Scan for the cell matching the given text and deliver its [X, Y] coordinate at center. 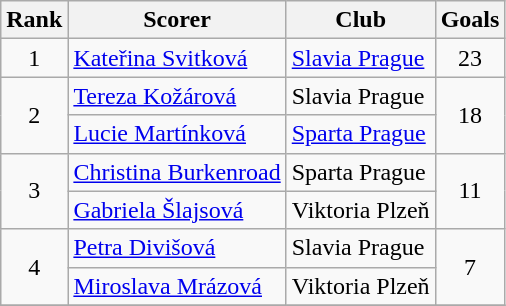
Petra Divišová [177, 248]
Miroslava Mrázová [177, 286]
Club [360, 20]
Christina Burkenroad [177, 172]
Rank [34, 20]
Gabriela Šlajsová [177, 210]
2 [34, 115]
7 [470, 267]
Scorer [177, 20]
Tereza Kožárová [177, 96]
Goals [470, 20]
11 [470, 191]
Kateřina Svitková [177, 58]
23 [470, 58]
4 [34, 267]
Lucie Martínková [177, 134]
1 [34, 58]
18 [470, 115]
3 [34, 191]
